For the text-containing cell, return its midpoint in (x, y) coordinate format. 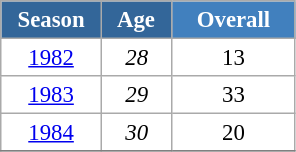
28 (136, 58)
Age (136, 20)
1984 (52, 133)
1982 (52, 58)
13 (234, 58)
29 (136, 95)
30 (136, 133)
33 (234, 95)
1983 (52, 95)
20 (234, 133)
Season (52, 20)
Overall (234, 20)
